Extract the [X, Y] coordinate from the center of the cell holding the provided text.  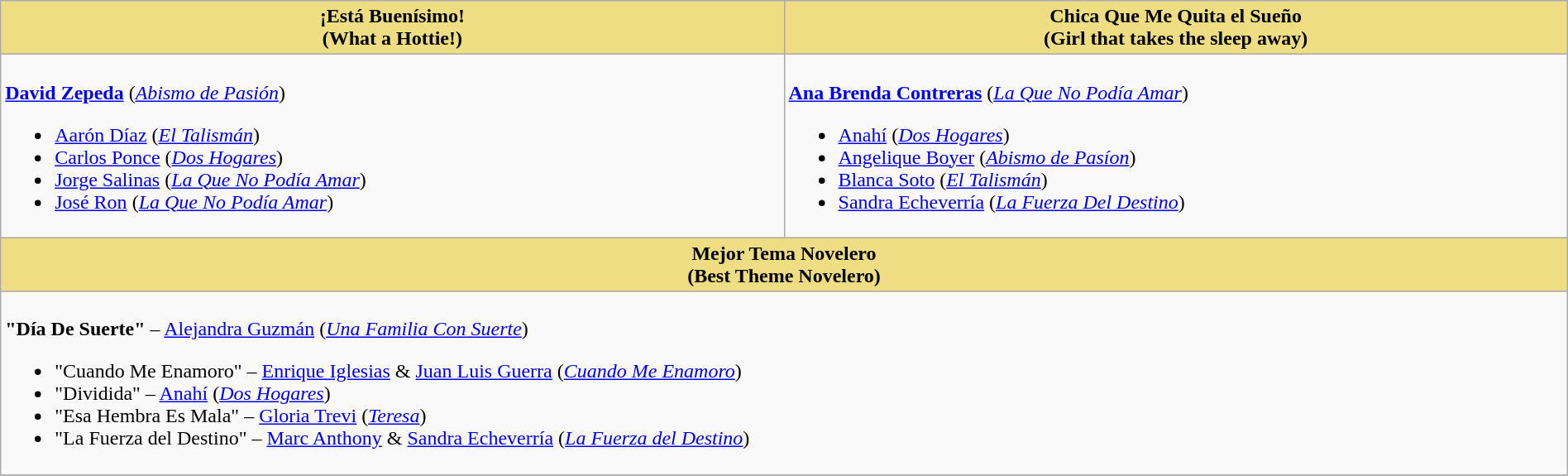
¡Está Buenísimo! (What a Hottie!) [392, 28]
David Zepeda (Abismo de Pasión)Aarón Díaz (El Talismán)Carlos Ponce (Dos Hogares)Jorge Salinas (La Que No Podía Amar)José Ron (La Que No Podía Amar) [392, 146]
Chica Que Me Quita el Sueño (Girl that takes the sleep away) [1176, 28]
Mejor Tema Novelero (Best Theme Novelero) [784, 265]
